Determine the (x, y) coordinate at the center of the cell enclosing the given text.  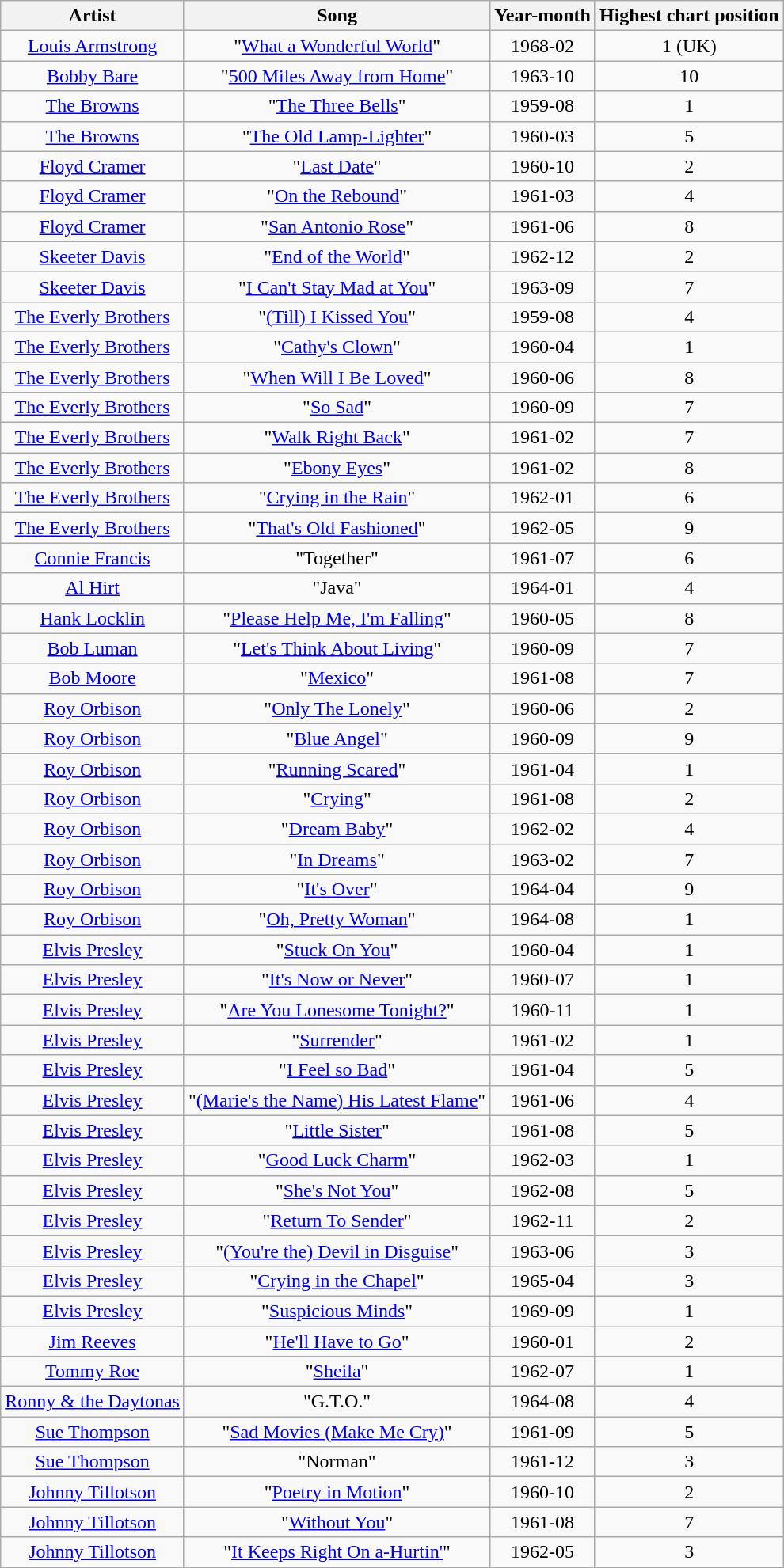
Hank Locklin (93, 618)
1963-06 (543, 1251)
"500 Miles Away from Home" (337, 76)
"(Marie's the Name) His Latest Flame" (337, 1100)
"Without You" (337, 1522)
"Surrender" (337, 1040)
"What a Wonderful World" (337, 46)
1962-08 (543, 1190)
1965-04 (543, 1281)
"Poetry in Motion" (337, 1492)
Artist (93, 16)
"That's Old Fashioned" (337, 528)
"I Feel so Bad" (337, 1070)
"On the Rebound" (337, 196)
Ronny & the Daytonas (93, 1402)
"San Antonio Rose" (337, 226)
1968-02 (543, 46)
"Little Sister" (337, 1130)
1963-10 (543, 76)
"Norman" (337, 1462)
"When Will I Be Loved" (337, 378)
"Running Scared" (337, 769)
"Java" (337, 588)
1962-12 (543, 256)
1960-11 (543, 1010)
"So Sad" (337, 408)
"Mexico" (337, 678)
1964-01 (543, 588)
"The Old Lamp-Lighter" (337, 136)
1960-01 (543, 1342)
1961-03 (543, 196)
10 (689, 76)
"Blue Angel" (337, 738)
Bob Moore (93, 678)
"The Three Bells" (337, 106)
1969-09 (543, 1311)
"It Keeps Right On a-Hurtin'" (337, 1552)
1964-04 (543, 890)
Song (337, 16)
"Last Date" (337, 166)
"I Can't Stay Mad at You" (337, 287)
1963-09 (543, 287)
"It's Over" (337, 890)
"Let's Think About Living" (337, 648)
"Stuck On You" (337, 950)
"Oh, Pretty Woman" (337, 920)
1 (UK) (689, 46)
"(Till) I Kissed You" (337, 317)
1962-01 (543, 498)
1960-03 (543, 136)
Bobby Bare (93, 76)
"Together" (337, 558)
"Crying in the Rain" (337, 498)
Bob Luman (93, 648)
Al Hirt (93, 588)
"Please Help Me, I'm Falling" (337, 618)
1961-07 (543, 558)
"Crying" (337, 799)
1962-07 (543, 1372)
"Are You Lonesome Tonight?" (337, 1010)
1962-11 (543, 1221)
"In Dreams" (337, 859)
"Crying in the Chapel" (337, 1281)
"Suspicious Minds" (337, 1311)
"Ebony Eyes" (337, 468)
"Cathy's Clown" (337, 347)
Louis Armstrong (93, 46)
"She's Not You" (337, 1190)
1960-07 (543, 980)
"Dream Baby" (337, 829)
"Good Luck Charm" (337, 1160)
"Return To Sender" (337, 1221)
Connie Francis (93, 558)
"Walk Right Back" (337, 438)
"G.T.O." (337, 1402)
"End of the World" (337, 256)
"He'll Have to Go" (337, 1342)
1961-12 (543, 1462)
Year-month (543, 16)
Tommy Roe (93, 1372)
Jim Reeves (93, 1342)
"Sad Movies (Make Me Cry)" (337, 1432)
1961-09 (543, 1432)
"Sheila" (337, 1372)
1960-05 (543, 618)
Highest chart position (689, 16)
"Only The Lonely" (337, 708)
1962-03 (543, 1160)
"(You're the) Devil in Disguise" (337, 1251)
1963-02 (543, 859)
"It's Now or Never" (337, 980)
1962-02 (543, 829)
